Provide the (X, Y) coordinate of the cell's center where the given text is located.  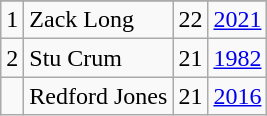
Redford Jones (98, 96)
1982 (238, 58)
Stu Crum (98, 58)
Zack Long (98, 20)
1 (12, 20)
2 (12, 58)
2021 (238, 20)
2016 (238, 96)
22 (190, 20)
